For the text-containing cell, return its midpoint in (x, y) coordinate format. 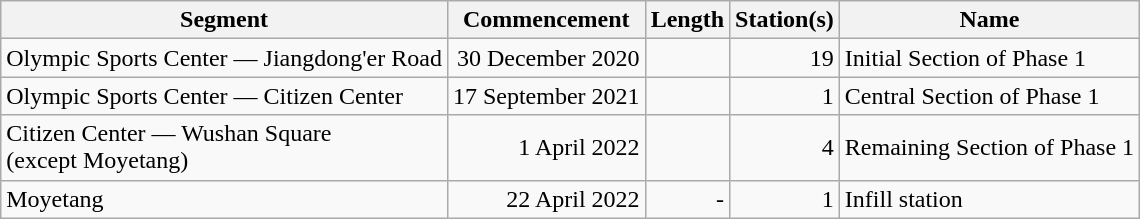
Initial Section of Phase 1 (989, 58)
30 December 2020 (546, 58)
22 April 2022 (546, 199)
19 (785, 58)
Olympic Sports Center — Citizen Center (224, 96)
Infill station (989, 199)
1 April 2022 (546, 148)
- (687, 199)
Segment (224, 20)
Length (687, 20)
Citizen Center — Wushan Square(except Moyetang) (224, 148)
4 (785, 148)
Commencement (546, 20)
Olympic Sports Center — Jiangdong'er Road (224, 58)
Moyetang (224, 199)
Central Section of Phase 1 (989, 96)
17 September 2021 (546, 96)
Remaining Section of Phase 1 (989, 148)
Station(s) (785, 20)
Name (989, 20)
